Scan for the cell matching the given text and deliver its [x, y] coordinate at center. 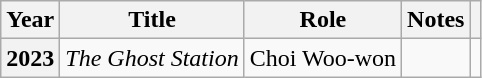
The Ghost Station [152, 58]
Title [152, 20]
2023 [30, 58]
Role [322, 20]
Year [30, 20]
Notes [436, 20]
Choi Woo-won [322, 58]
